For the text-containing cell, return its midpoint in (x, y) coordinate format. 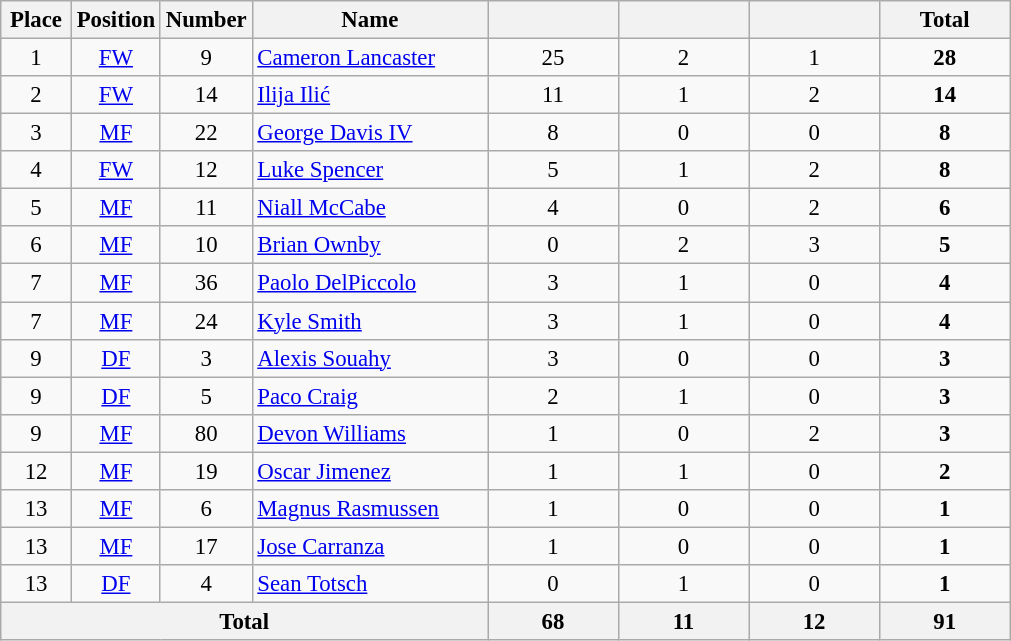
Cameron Lancaster (370, 58)
24 (206, 321)
Oscar Jimenez (370, 471)
Position (116, 20)
80 (206, 433)
Paolo DelPiccolo (370, 283)
36 (206, 283)
Sean Totsch (370, 584)
Devon Williams (370, 433)
91 (944, 621)
10 (206, 245)
Kyle Smith (370, 321)
25 (554, 58)
George Davis IV (370, 133)
Niall McCabe (370, 208)
Paco Craig (370, 396)
Alexis Souahy (370, 358)
19 (206, 471)
22 (206, 133)
Number (206, 20)
Brian Ownby (370, 245)
Magnus Rasmussen (370, 509)
Name (370, 20)
68 (554, 621)
Jose Carranza (370, 546)
Place (36, 20)
Luke Spencer (370, 170)
Ilija Ilić (370, 95)
28 (944, 58)
17 (206, 546)
